Locate the cell with the specified text and output its [X, Y] center coordinate. 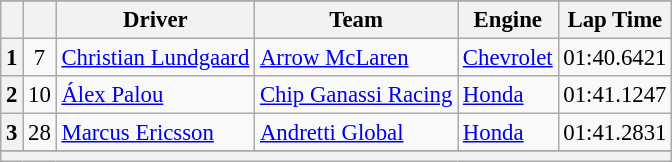
Arrow McLaren [356, 58]
Andretti Global [356, 133]
01:41.1247 [615, 95]
Marcus Ericsson [156, 133]
10 [40, 95]
Christian Lundgaard [156, 58]
Chevrolet [508, 58]
01:40.6421 [615, 58]
28 [40, 133]
2 [12, 95]
Álex Palou [156, 95]
Engine [508, 20]
01:41.2831 [615, 133]
Lap Time [615, 20]
Team [356, 20]
Chip Ganassi Racing [356, 95]
7 [40, 58]
1 [12, 58]
Driver [156, 20]
3 [12, 133]
